For the text-containing cell, return its midpoint in [X, Y] coordinate format. 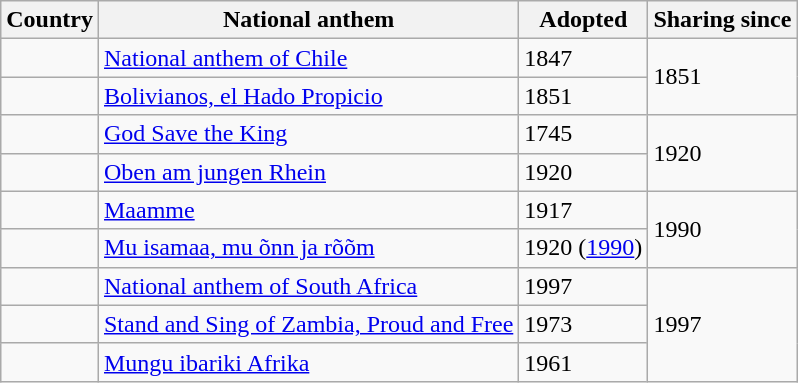
1961 [584, 362]
Bolivianos, el Hado Propicio [308, 96]
1917 [584, 210]
1920 (1990) [584, 248]
National anthem of Chile [308, 58]
Adopted [584, 20]
National anthem of South Africa [308, 286]
Oben am jungen Rhein [308, 172]
Stand and Sing of Zambia, Proud and Free [308, 324]
God Save the King [308, 134]
1990 [722, 229]
1745 [584, 134]
Mu isamaa, mu õnn ja rõõm [308, 248]
Country [50, 20]
National anthem [308, 20]
Sharing since [722, 20]
Maamme [308, 210]
1847 [584, 58]
Mungu ibariki Afrika [308, 362]
1973 [584, 324]
